Determine the [X, Y] coordinate at the center of the cell enclosing the given text.  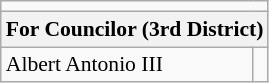
Albert Antonio III [127, 65]
For Councilor (3rd District) [135, 29]
